Extract the [X, Y] coordinate from the center of the cell holding the provided text.  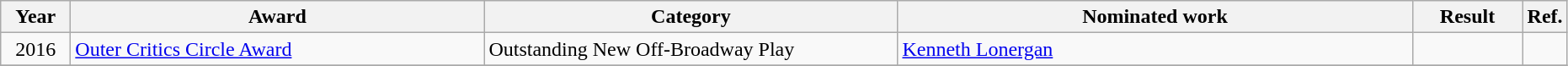
Kenneth Lonergan [1155, 49]
Outer Critics Circle Award [278, 49]
Nominated work [1155, 17]
Award [278, 17]
Category [691, 17]
Year [35, 17]
Outstanding New Off-Broadway Play [691, 49]
Result [1467, 17]
2016 [35, 49]
Ref. [1544, 17]
